From the cell containing the given text, extract its center point as [x, y] coordinate. 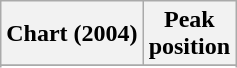
Peak position [189, 34]
Chart (2004) [72, 34]
